Provide the (x, y) coordinate of the cell's center where the given text is located.  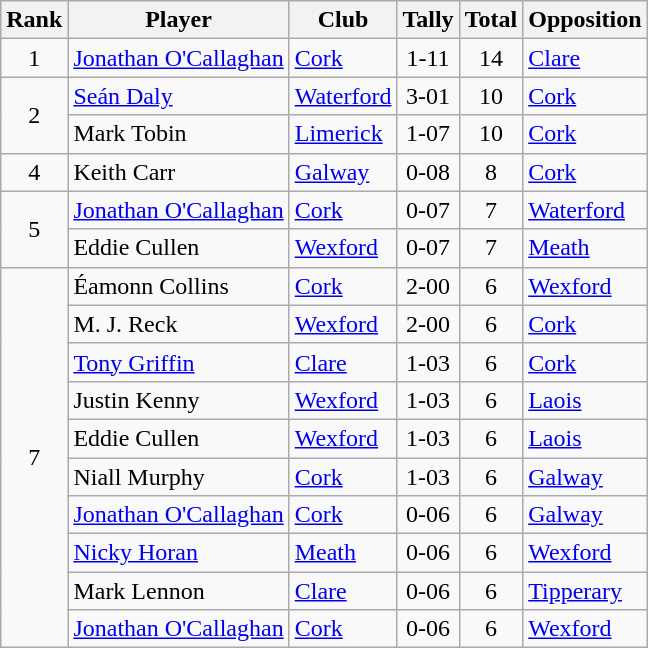
Justin Kenny (178, 400)
Total (491, 20)
Limerick (343, 134)
M. J. Reck (178, 324)
Éamonn Collins (178, 286)
Mark Lennon (178, 591)
Nicky Horan (178, 553)
Tally (428, 20)
0-08 (428, 172)
1 (34, 58)
Mark Tobin (178, 134)
Seán Daly (178, 96)
3-01 (428, 96)
4 (34, 172)
5 (34, 229)
14 (491, 58)
Niall Murphy (178, 477)
Player (178, 20)
Opposition (585, 20)
1-07 (428, 134)
Rank (34, 20)
2 (34, 115)
Club (343, 20)
Keith Carr (178, 172)
1-11 (428, 58)
8 (491, 172)
Tony Griffin (178, 362)
Tipperary (585, 591)
